Identify which cell holds the provided text, then report its (x, y) central coordinate. 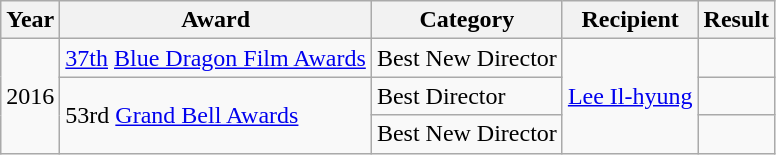
Recipient (630, 20)
37th Blue Dragon Film Awards (216, 58)
Result (736, 20)
53rd Grand Bell Awards (216, 115)
Year (30, 20)
Lee Il-hyung (630, 96)
Best Director (466, 96)
Category (466, 20)
2016 (30, 96)
Award (216, 20)
